Output the (x, y) coordinate of the center of the cell containing the given text.  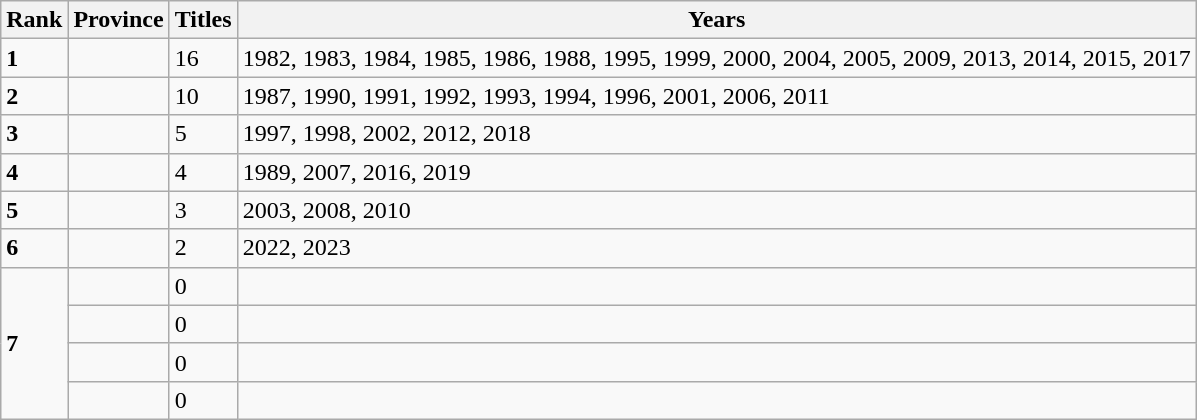
1987, 1990, 1991, 1992, 1993, 1994, 1996, 2001, 2006, 2011 (716, 96)
1982, 1983, 1984, 1985, 1986, 1988, 1995, 1999, 2000, 2004, 2005, 2009, 2013, 2014, 2015, 2017 (716, 58)
1997, 1998, 2002, 2012, 2018 (716, 134)
10 (203, 96)
7 (34, 343)
Titles (203, 20)
1 (34, 58)
Rank (34, 20)
1989, 2007, 2016, 2019 (716, 172)
2003, 2008, 2010 (716, 210)
16 (203, 58)
6 (34, 248)
Province (118, 20)
Years (716, 20)
2022, 2023 (716, 248)
